Output the [x, y] coordinate of the center of the cell containing the given text.  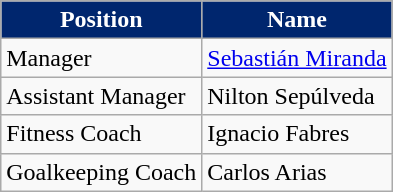
Goalkeeping Coach [102, 172]
Name [297, 20]
Nilton Sepúlveda [297, 96]
Ignacio Fabres [297, 134]
Manager [102, 58]
Assistant Manager [102, 96]
Carlos Arias [297, 172]
Position [102, 20]
Fitness Coach [102, 134]
Sebastián Miranda [297, 58]
